Search for the cell housing the specified text and yield its (x, y) center coordinate. 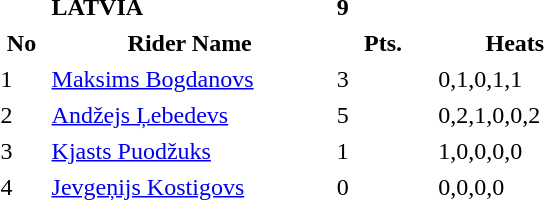
Maksims Bogdanovs (190, 79)
Kjasts Puodžuks (190, 151)
Pts. (382, 43)
Andžejs Ļebedevs (190, 115)
5 (382, 115)
Rider Name (190, 43)
1 (382, 151)
3 (382, 79)
